From the cell containing the given text, extract its center point as (x, y) coordinate. 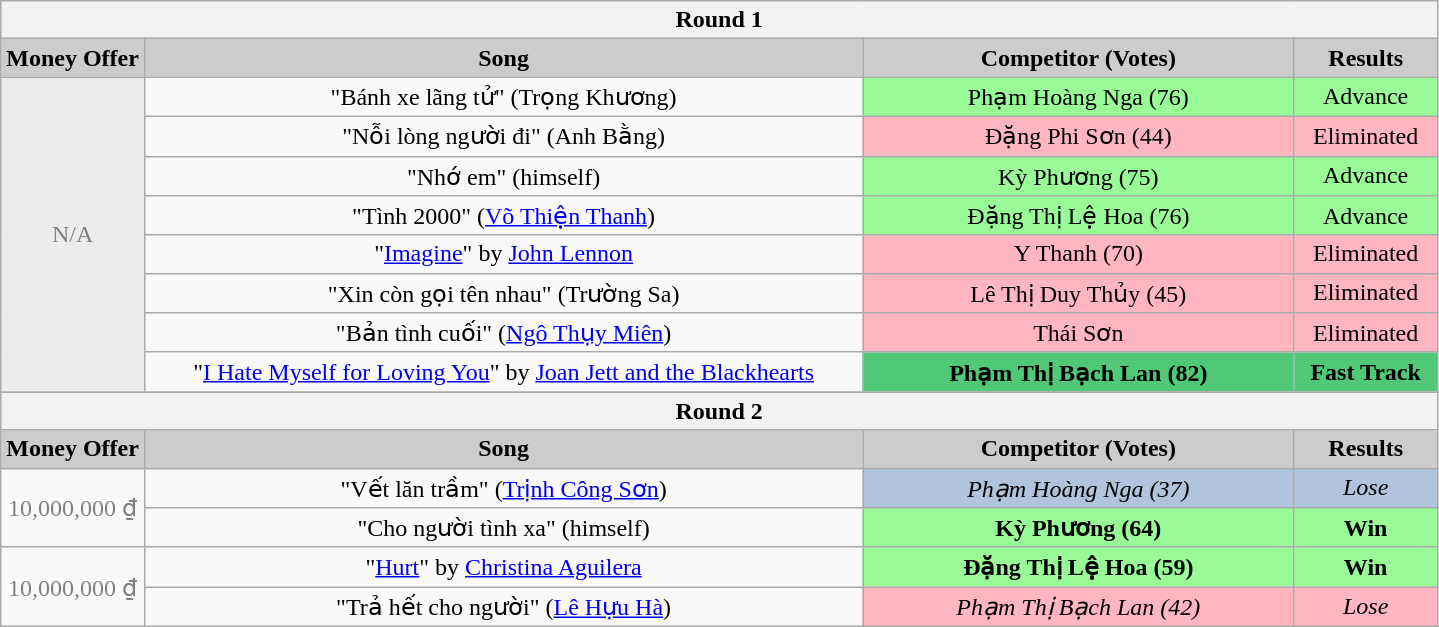
"Bánh xe lãng tử" (Trọng Khương) (503, 97)
"Xin còn gọi tên nhau" (Trường Sa) (503, 293)
Thái Sơn (1078, 333)
Phạm Hoàng Nga (76) (1078, 97)
"Vết lăn trầm" (Trịnh Công Sơn) (503, 488)
Phạm Hoàng Nga (37) (1078, 488)
"Cho người tình xa" (himself) (503, 528)
Phạm Thị Bạch Lan (42) (1078, 607)
Phạm Thị Bạch Lan (82) (1078, 372)
Đặng Thị Lệ Hoa (59) (1078, 567)
Đặng Phi Sơn (44) (1078, 136)
Lê Thị Duy Thủy (45) (1078, 293)
"Bản tình cuối" (Ngô Thụy Miên) (503, 333)
"I Hate Myself for Loving You" by Joan Jett and the Blackhearts (503, 372)
N/A (73, 234)
"Nhớ em" (himself) (503, 176)
Round 2 (720, 411)
"Imagine" by John Lennon (503, 254)
Round 1 (720, 20)
"Nỗi lòng người đi" (Anh Bằng) (503, 136)
"Tình 2000" (Võ Thiện Thanh) (503, 216)
"Trả hết cho người" (Lê Hựu Hà) (503, 607)
"Hurt" by Christina Aguilera (503, 567)
Y Thanh (70) (1078, 254)
Kỳ Phương (75) (1078, 176)
Fast Track (1366, 372)
Đặng Thị Lệ Hoa (76) (1078, 216)
Kỳ Phương (64) (1078, 528)
